Locate the cell with the specified text and output its [X, Y] center coordinate. 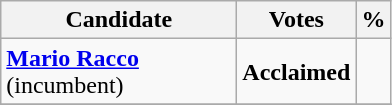
Votes [296, 20]
% [374, 20]
Mario Racco (incumbent) [119, 72]
Candidate [119, 20]
Acclaimed [296, 72]
